Locate the cell with the specified text and output its [X, Y] center coordinate. 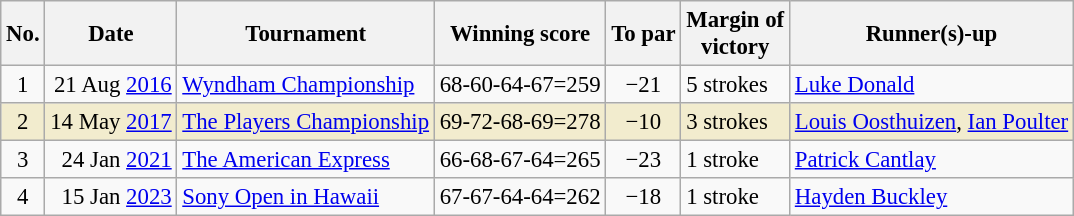
Tournament [306, 34]
2 [23, 122]
69-72-68-69=278 [520, 122]
14 May 2017 [111, 122]
Margin ofvictory [736, 34]
Hayden Buckley [932, 197]
Runner(s)-up [932, 34]
66-68-67-64=265 [520, 160]
3 strokes [736, 122]
−18 [644, 197]
68-60-64-67=259 [520, 85]
5 strokes [736, 85]
Sony Open in Hawaii [306, 197]
Patrick Cantlay [932, 160]
−23 [644, 160]
21 Aug 2016 [111, 85]
Winning score [520, 34]
15 Jan 2023 [111, 197]
−21 [644, 85]
4 [23, 197]
Luke Donald [932, 85]
67-67-64-64=262 [520, 197]
The Players Championship [306, 122]
Wyndham Championship [306, 85]
−10 [644, 122]
24 Jan 2021 [111, 160]
The American Express [306, 160]
No. [23, 34]
Date [111, 34]
1 [23, 85]
3 [23, 160]
To par [644, 34]
Louis Oosthuizen, Ian Poulter [932, 122]
